Scan for the cell matching the given text and deliver its [X, Y] coordinate at center. 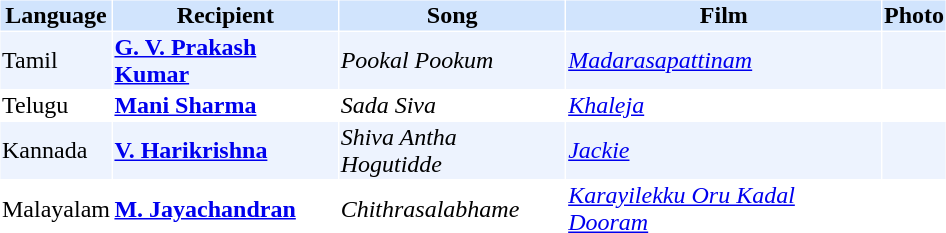
G. V. Prakash Kumar [226, 60]
Jackie [724, 150]
Pookal Pookum [452, 60]
Kannada [56, 150]
V. Harikrishna [226, 150]
Mani Sharma [226, 105]
Song [452, 15]
Madarasapattinam [724, 60]
Language [56, 15]
Recipient [226, 15]
Khaleja [724, 105]
Telugu [56, 105]
Film [724, 15]
Sada Siva [452, 105]
Photo [914, 15]
Shiva Antha Hogutidde [452, 150]
Tamil [56, 60]
